Pinpoint the cell where the given text exists, returning its [x, y] midpoint coordinate. 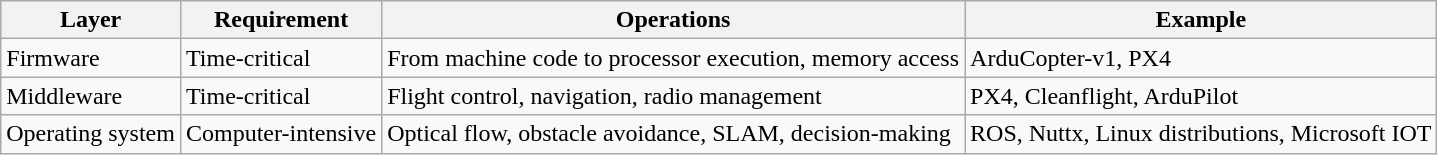
ArduCopter-v1, PX4 [1201, 58]
Middleware [91, 96]
Optical flow, obstacle avoidance, SLAM, decision-making [674, 134]
ROS, Nuttx, Linux distributions, Microsoft IOT [1201, 134]
Firmware [91, 58]
Operating system [91, 134]
From machine code to processor execution, memory access [674, 58]
Requirement [280, 20]
Layer [91, 20]
Operations [674, 20]
Example [1201, 20]
PX4, Cleanflight, ArduPilot [1201, 96]
Flight control, navigation, radio management [674, 96]
Computer-intensive [280, 134]
